For the text-containing cell, return its midpoint in [x, y] coordinate format. 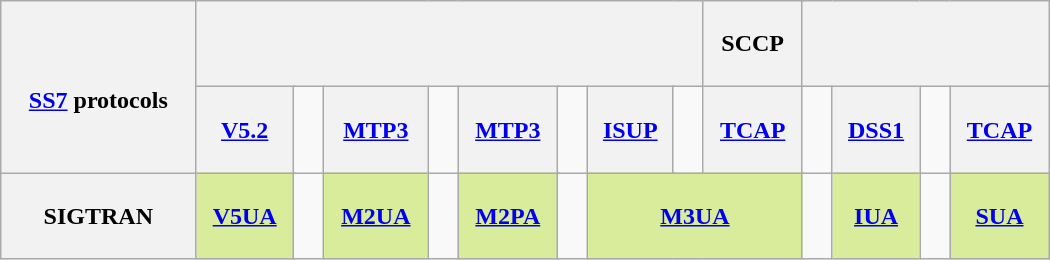
SS7 protocols [98, 87]
ISUP [630, 130]
M3UA [694, 216]
V5UA [245, 216]
DSS1 [876, 130]
IUA [876, 216]
M2PA [508, 216]
M2UA [376, 216]
V5.2 [245, 130]
SIGTRAN [98, 216]
SCCP [752, 44]
SUA [1000, 216]
